Output the (x, y) coordinate of the center of the cell containing the given text.  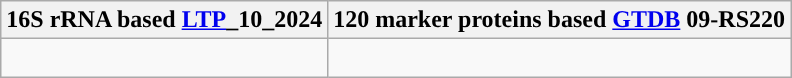
120 marker proteins based GTDB 09-RS220 (560, 20)
16S rRNA based LTP_10_2024 (164, 20)
